Detect which cell encompasses the target text, then output its [x, y] center coordinate. 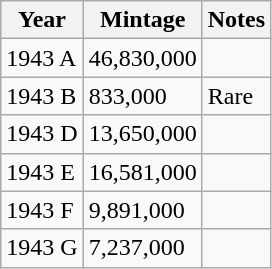
1943 G [42, 248]
46,830,000 [142, 58]
Mintage [142, 20]
1943 E [42, 172]
1943 A [42, 58]
Notes [236, 20]
Rare [236, 96]
1943 D [42, 134]
833,000 [142, 96]
Year [42, 20]
1943 B [42, 96]
16,581,000 [142, 172]
9,891,000 [142, 210]
7,237,000 [142, 248]
13,650,000 [142, 134]
1943 F [42, 210]
